Search for the cell housing the specified text and yield its [x, y] center coordinate. 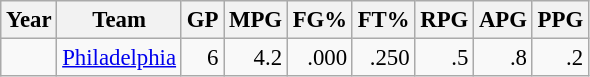
4.2 [256, 58]
RPG [444, 20]
Year [29, 20]
FT% [384, 20]
6 [202, 58]
.000 [320, 58]
.8 [504, 58]
PPG [560, 20]
MPG [256, 20]
.2 [560, 58]
Team [119, 20]
Philadelphia [119, 58]
APG [504, 20]
.5 [444, 58]
FG% [320, 20]
GP [202, 20]
.250 [384, 58]
